Capture the cell that displays the provided text and extract its [X, Y] central coordinate. 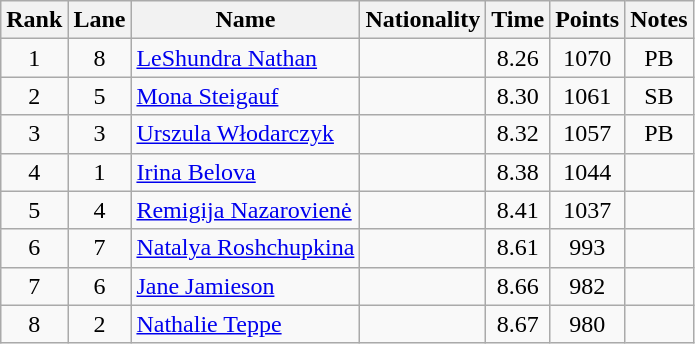
Name [246, 20]
982 [588, 286]
8.67 [518, 324]
Notes [659, 20]
Remigija Nazarovienė [246, 210]
Nationality [423, 20]
Natalya Roshchupkina [246, 248]
8.38 [518, 172]
Nathalie Teppe [246, 324]
1037 [588, 210]
8.26 [518, 58]
1057 [588, 134]
Rank [34, 20]
Mona Steigauf [246, 96]
8.66 [518, 286]
Irina Belova [246, 172]
1070 [588, 58]
993 [588, 248]
1044 [588, 172]
Lane [100, 20]
SB [659, 96]
Time [518, 20]
Points [588, 20]
980 [588, 324]
8.30 [518, 96]
1061 [588, 96]
Urszula Włodarczyk [246, 134]
Jane Jamieson [246, 286]
LeShundra Nathan [246, 58]
8.61 [518, 248]
8.32 [518, 134]
8.41 [518, 210]
